Detect which cell encompasses the target text, then output its (X, Y) center coordinate. 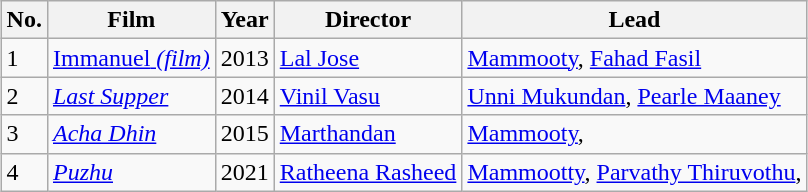
2013 (244, 58)
Puzhu (131, 172)
Mammooty, Fahad Fasil (634, 58)
Lead (634, 20)
Marthandan (368, 134)
3 (24, 134)
Mammootty, Parvathy Thiruvothu, (634, 172)
Acha Dhin (131, 134)
4 (24, 172)
Mammooty, (634, 134)
Vinil Vasu (368, 96)
Ratheena Rasheed (368, 172)
2014 (244, 96)
1 (24, 58)
2 (24, 96)
Lal Jose (368, 58)
Year (244, 20)
Film (131, 20)
No. (24, 20)
Unni Mukundan, Pearle Maaney (634, 96)
2021 (244, 172)
Last Supper (131, 96)
Director (368, 20)
Immanuel (film) (131, 58)
2015 (244, 134)
